From the cell containing the given text, extract its center point as (X, Y) coordinate. 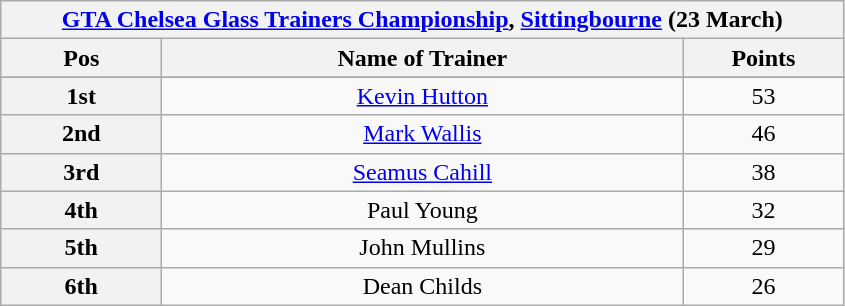
Dean Childs (422, 286)
Pos (82, 58)
John Mullins (422, 248)
1st (82, 96)
4th (82, 210)
5th (82, 248)
29 (764, 248)
53 (764, 96)
2nd (82, 134)
38 (764, 172)
26 (764, 286)
Kevin Hutton (422, 96)
32 (764, 210)
Name of Trainer (422, 58)
3rd (82, 172)
Paul Young (422, 210)
6th (82, 286)
Points (764, 58)
GTA Chelsea Glass Trainers Championship, Sittingbourne (23 March) (422, 20)
46 (764, 134)
Seamus Cahill (422, 172)
Mark Wallis (422, 134)
